Capture the cell that displays the provided text and extract its (x, y) central coordinate. 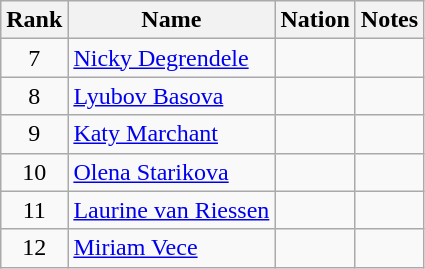
Lyubov Basova (172, 96)
Miriam Vece (172, 248)
7 (34, 58)
9 (34, 134)
8 (34, 96)
Nation (315, 20)
11 (34, 210)
Olena Starikova (172, 172)
Notes (389, 20)
Name (172, 20)
12 (34, 248)
Laurine van Riessen (172, 210)
10 (34, 172)
Katy Marchant (172, 134)
Nicky Degrendele (172, 58)
Rank (34, 20)
